Capture the cell that displays the provided text and extract its (X, Y) central coordinate. 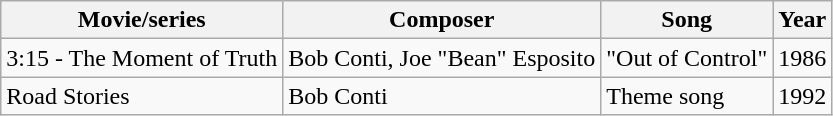
Composer (442, 20)
1986 (802, 58)
"Out of Control" (687, 58)
Bob Conti (442, 96)
Year (802, 20)
Movie/series (142, 20)
Theme song (687, 96)
Song (687, 20)
Road Stories (142, 96)
1992 (802, 96)
3:15 - The Moment of Truth (142, 58)
Bob Conti, Joe "Bean" Esposito (442, 58)
